Pinpoint the cell where the given text exists, returning its (X, Y) midpoint coordinate. 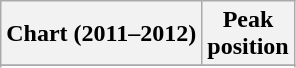
Peakposition (248, 34)
Chart (2011–2012) (102, 34)
